Search for the cell housing the specified text and yield its (x, y) center coordinate. 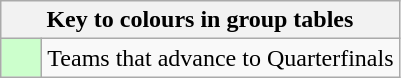
Key to colours in group tables (200, 20)
Teams that advance to Quarterfinals (220, 58)
